Identify which cell holds the provided text, then report its (x, y) central coordinate. 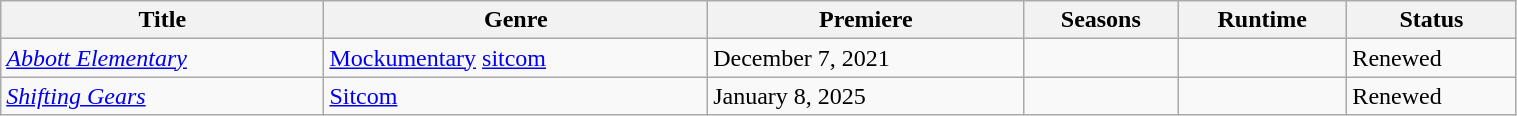
Abbott Elementary (162, 58)
Genre (516, 20)
Status (1432, 20)
Runtime (1262, 20)
Title (162, 20)
Mockumentary sitcom (516, 58)
Shifting Gears (162, 96)
Seasons (1101, 20)
Premiere (866, 20)
Sitcom (516, 96)
January 8, 2025 (866, 96)
December 7, 2021 (866, 58)
